Detect which cell encompasses the target text, then output its [x, y] center coordinate. 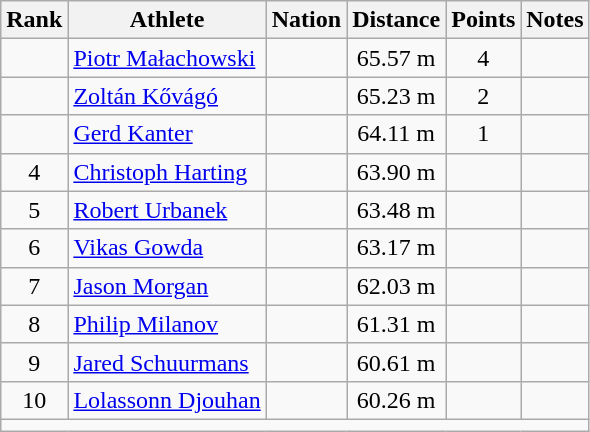
62.03 m [396, 286]
Nation [306, 20]
60.26 m [396, 400]
Piotr Małachowski [167, 58]
9 [34, 362]
64.11 m [396, 134]
Lolassonn Djouhan [167, 400]
63.48 m [396, 210]
63.17 m [396, 248]
7 [34, 286]
60.61 m [396, 362]
2 [484, 96]
Gerd Kanter [167, 134]
Zoltán Kővágó [167, 96]
Jason Morgan [167, 286]
Robert Urbanek [167, 210]
Points [484, 20]
61.31 m [396, 324]
65.57 m [396, 58]
Rank [34, 20]
Notes [555, 20]
5 [34, 210]
Jared Schuurmans [167, 362]
Christoph Harting [167, 172]
Vikas Gowda [167, 248]
8 [34, 324]
10 [34, 400]
1 [484, 134]
Athlete [167, 20]
6 [34, 248]
63.90 m [396, 172]
Philip Milanov [167, 324]
65.23 m [396, 96]
Distance [396, 20]
